Return the (x, y) coordinate for the center point of the cell that contains the specified text.  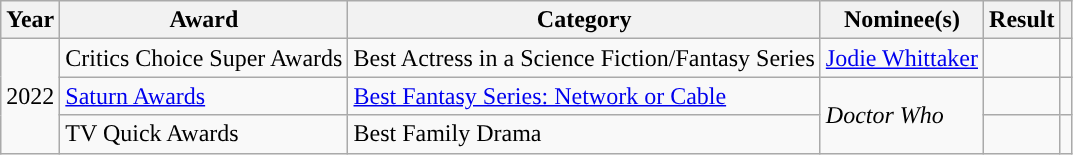
Jodie Whittaker (902, 58)
Best Fantasy Series: Network or Cable (584, 96)
Nominee(s) (902, 20)
Best Actress in a Science Fiction/Fantasy Series (584, 58)
2022 (30, 96)
Award (204, 20)
TV Quick Awards (204, 134)
Best Family Drama (584, 134)
Result (1022, 20)
Doctor Who (902, 115)
Saturn Awards (204, 96)
Year (30, 20)
Critics Choice Super Awards (204, 58)
Category (584, 20)
